Extract the (x, y) coordinate from the center of the cell holding the provided text.  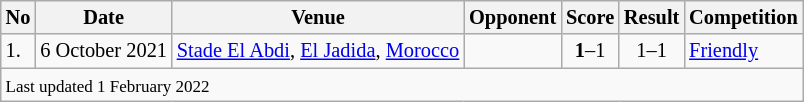
No (18, 17)
Venue (318, 17)
Score (590, 17)
Date (104, 17)
Competition (743, 17)
6 October 2021 (104, 51)
Result (652, 17)
1. (18, 51)
Opponent (512, 17)
Last updated 1 February 2022 (402, 85)
Stade El Abdi, El Jadida, Morocco (318, 51)
Friendly (743, 51)
